Provide the [X, Y] coordinate of the cell's center where the given text is located.  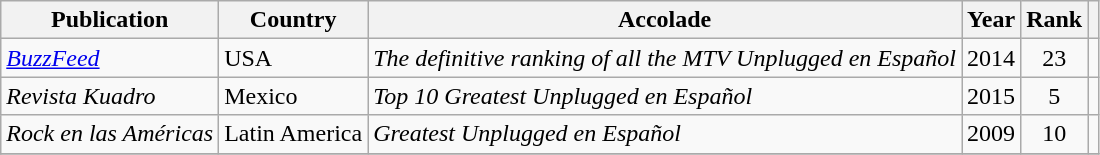
Accolade [665, 20]
10 [1054, 134]
Revista Kuadro [110, 96]
2015 [992, 96]
23 [1054, 58]
USA [294, 58]
Greatest Unplugged en Español [665, 134]
BuzzFeed [110, 58]
2009 [992, 134]
2014 [992, 58]
Mexico [294, 96]
Year [992, 20]
Top 10 Greatest Unplugged en Español [665, 96]
Rock en las Américas [110, 134]
Latin America [294, 134]
Publication [110, 20]
The definitive ranking of all the MTV Unplugged en Español [665, 58]
Country [294, 20]
Rank [1054, 20]
5 [1054, 96]
